Find where the given text appears and provide that cell's center as [x, y] coordinate. 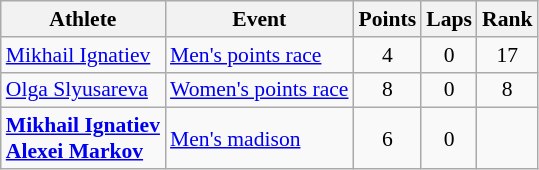
17 [508, 55]
Rank [508, 19]
Laps [449, 19]
Mikhail Ignatiev [83, 55]
Women's points race [260, 90]
Men's points race [260, 55]
Mikhail IgnatievAlexei Markov [83, 138]
4 [388, 55]
Event [260, 19]
6 [388, 138]
Points [388, 19]
Athlete [83, 19]
Olga Slyusareva [83, 90]
Men's madison [260, 138]
